Find where the given text appears and provide that cell's center as [X, Y] coordinate. 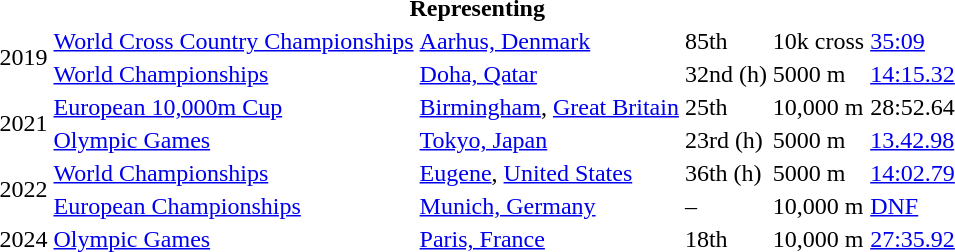
World Cross Country Championships [234, 41]
European Championships [234, 206]
Doha, Qatar [549, 74]
32nd (h) [726, 74]
Aarhus, Denmark [549, 41]
10k cross [818, 41]
36th (h) [726, 173]
Tokyo, Japan [549, 140]
85th [726, 41]
Birmingham, Great Britain [549, 107]
Olympic Games [234, 140]
– [726, 206]
25th [726, 107]
Eugene, United States [549, 173]
European 10,000m Cup [234, 107]
Munich, Germany [549, 206]
23rd (h) [726, 140]
